Capture the cell that displays the provided text and extract its (x, y) central coordinate. 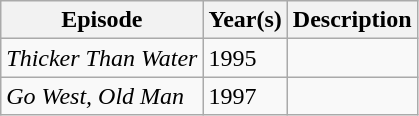
Go West, Old Man (102, 96)
Description (352, 20)
Year(s) (245, 20)
1997 (245, 96)
Episode (102, 20)
Thicker Than Water (102, 58)
1995 (245, 58)
